Detect which cell encompasses the target text, then output its (x, y) center coordinate. 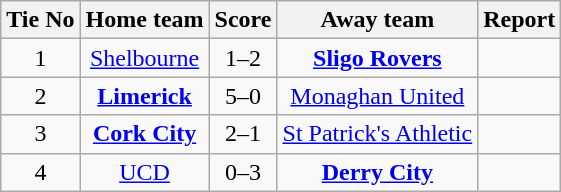
Sligo Rovers (378, 58)
1 (40, 58)
Away team (378, 20)
2 (40, 96)
0–3 (243, 172)
St Patrick's Athletic (378, 134)
1–2 (243, 58)
3 (40, 134)
UCD (144, 172)
Score (243, 20)
Report (520, 20)
Home team (144, 20)
Shelbourne (144, 58)
2–1 (243, 134)
Tie No (40, 20)
4 (40, 172)
Monaghan United (378, 96)
Cork City (144, 134)
Derry City (378, 172)
5–0 (243, 96)
Limerick (144, 96)
